Capture the cell that displays the provided text and extract its [x, y] central coordinate. 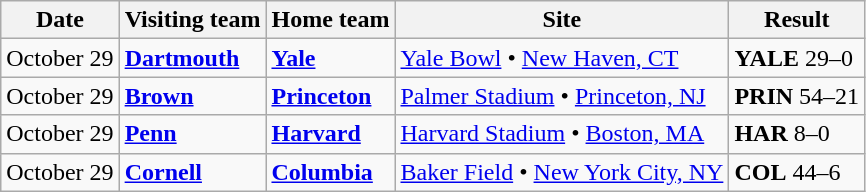
Yale [330, 58]
Princeton [330, 96]
Visiting team [192, 20]
Columbia [330, 172]
Home team [330, 20]
Date [60, 20]
COL 44–6 [797, 172]
Dartmouth [192, 58]
YALE 29–0 [797, 58]
Penn [192, 134]
Yale Bowl • New Haven, CT [562, 58]
Cornell [192, 172]
Baker Field • New York City, NY [562, 172]
Result [797, 20]
PRIN 54–21 [797, 96]
Harvard [330, 134]
Brown [192, 96]
Palmer Stadium • Princeton, NJ [562, 96]
HAR 8–0 [797, 134]
Harvard Stadium • Boston, MA [562, 134]
Site [562, 20]
